Output the (X, Y) coordinate of the center of the cell containing the given text.  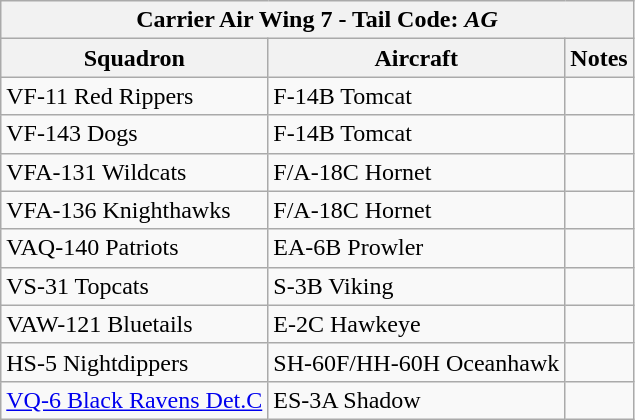
VFA-136 Knighthawks (134, 210)
VAQ-140 Patriots (134, 248)
Aircraft (416, 58)
E-2C Hawkeye (416, 324)
EA-6B Prowler (416, 248)
VF-143 Dogs (134, 134)
VF-11 Red Rippers (134, 96)
HS-5 Nightdippers (134, 362)
VS-31 Topcats (134, 286)
SH-60F/HH-60H Oceanhawk (416, 362)
VQ-6 Black Ravens Det.C (134, 400)
ES-3A Shadow (416, 400)
VFA-131 Wildcats (134, 172)
S-3B Viking (416, 286)
Carrier Air Wing 7 - Tail Code: AG (317, 20)
Squadron (134, 58)
VAW-121 Bluetails (134, 324)
Notes (599, 58)
